For the text-containing cell, return its midpoint in [X, Y] coordinate format. 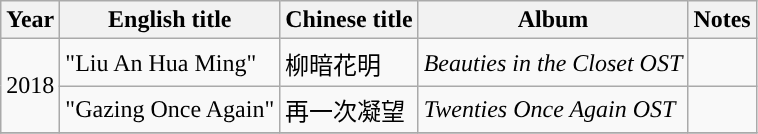
Chinese title [349, 20]
"Liu An Hua Ming" [170, 62]
English title [170, 20]
Notes [722, 20]
Beauties in the Closet OST [553, 62]
再一次凝望 [349, 110]
Twenties Once Again OST [553, 110]
"Gazing Once Again" [170, 110]
柳暗花明 [349, 62]
Year [30, 20]
2018 [30, 86]
Album [553, 20]
